Pinpoint the cell where the given text exists, returning its (X, Y) midpoint coordinate. 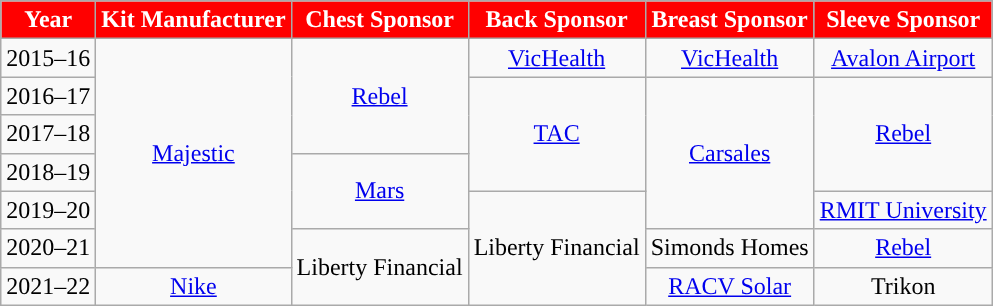
Back Sponsor (556, 20)
Nike (194, 286)
2019–20 (48, 210)
RMIT University (903, 210)
Majestic (194, 153)
2016–17 (48, 96)
2017–18 (48, 134)
2015–16 (48, 58)
Simonds Homes (730, 248)
2018–19 (48, 172)
Breast Sponsor (730, 20)
TAC (556, 134)
2020–21 (48, 248)
Avalon Airport (903, 58)
RACV Solar (730, 286)
Sleeve Sponsor (903, 20)
Chest Sponsor (380, 20)
Kit Manufacturer (194, 20)
Year (48, 20)
2021–22 (48, 286)
Carsales (730, 153)
Trikon (903, 286)
Mars (380, 191)
